Provide the [x, y] coordinate of the cell's center where the given text is located.  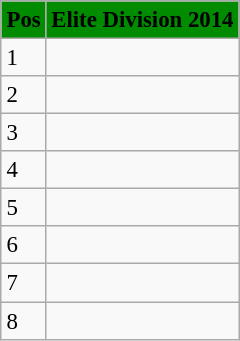
5 [24, 208]
Pos [24, 20]
2 [24, 95]
3 [24, 133]
4 [24, 170]
8 [24, 321]
1 [24, 57]
7 [24, 283]
Elite Division 2014 [142, 20]
6 [24, 245]
